Find where the given text appears and provide that cell's center as [x, y] coordinate. 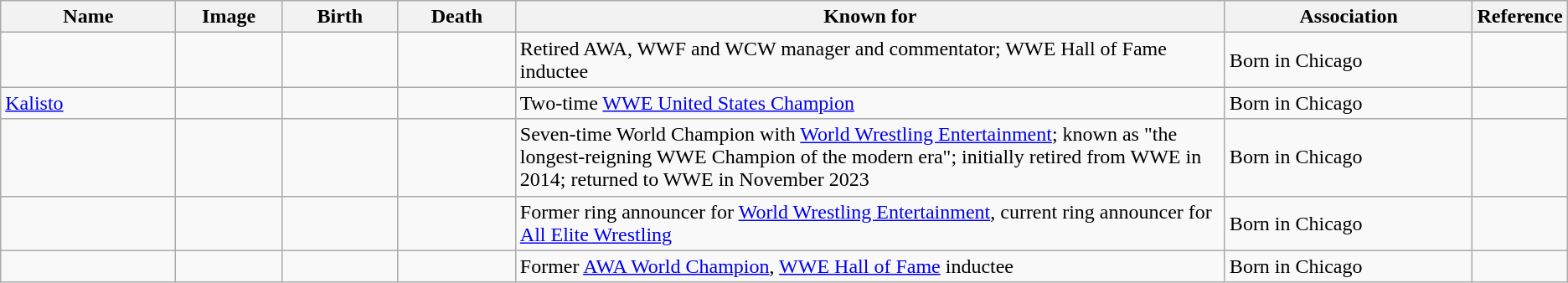
Known for [869, 17]
Former AWA World Champion, WWE Hall of Fame inductee [869, 266]
Kalisto [89, 103]
Reference [1519, 17]
Two-time WWE United States Champion [869, 103]
Death [456, 17]
Birth [340, 17]
Retired AWA, WWF and WCW manager and commentator; WWE Hall of Fame inductee [869, 60]
Image [229, 17]
Association [1349, 17]
Name [89, 17]
Former ring announcer for World Wrestling Entertainment, current ring announcer for All Elite Wrestling [869, 223]
